Identify which cell holds the provided text, then report its (X, Y) central coordinate. 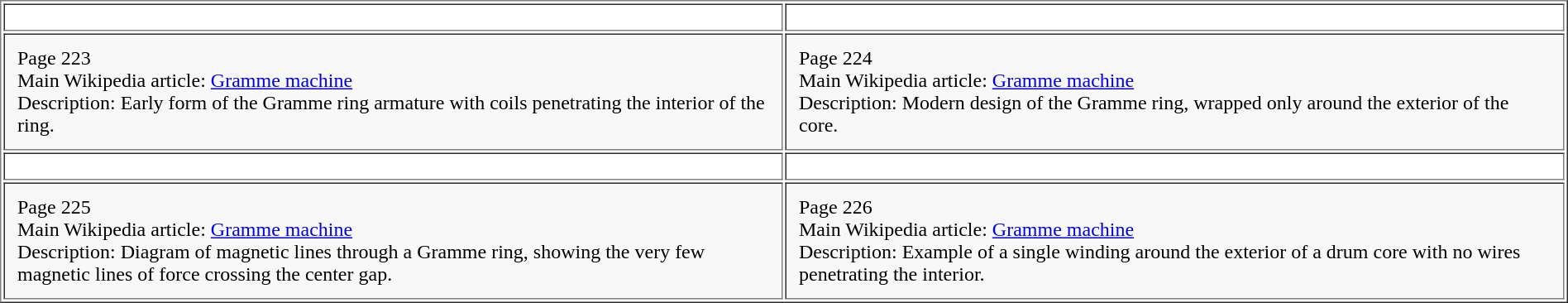
Page 224Main Wikipedia article: Gramme machineDescription: Modern design of the Gramme ring, wrapped only around the exterior of the core. (1175, 91)
Page 223Main Wikipedia article: Gramme machineDescription: Early form of the Gramme ring armature with coils penetrating the interior of the ring. (393, 91)
